Return the (x, y) coordinate for the center point of the cell that contains the specified text.  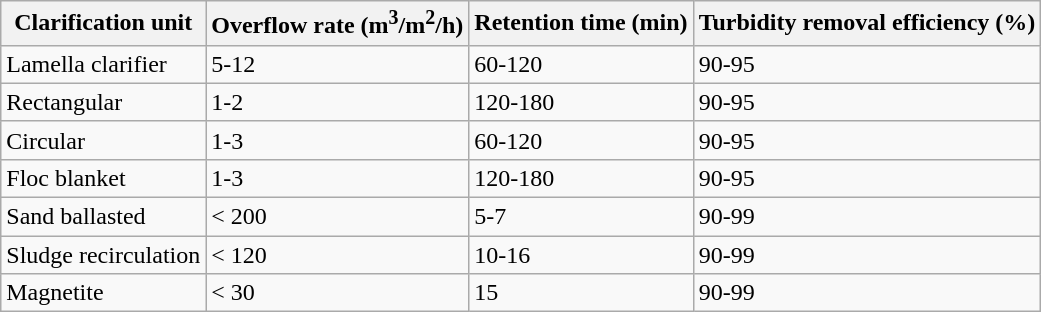
Turbidity removal efficiency (%) (867, 24)
Clarification unit (104, 24)
Overflow rate (m3/m2/h) (338, 24)
Sand ballasted (104, 217)
Rectangular (104, 102)
< 200 (338, 217)
15 (581, 293)
5-7 (581, 217)
Sludge recirculation (104, 255)
Circular (104, 140)
Retention time (min) (581, 24)
Lamella clarifier (104, 64)
10-16 (581, 255)
Floc blanket (104, 178)
Magnetite (104, 293)
< 120 (338, 255)
1-2 (338, 102)
5-12 (338, 64)
< 30 (338, 293)
